Capture the cell that displays the provided text and extract its (X, Y) central coordinate. 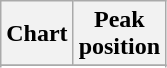
Chart (37, 34)
Peakposition (119, 34)
